For the text-containing cell, return its midpoint in (x, y) coordinate format. 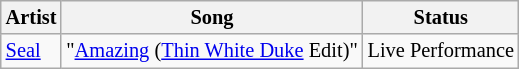
Artist (32, 17)
Song (212, 17)
Seal (32, 51)
Live Performance (441, 51)
"Amazing (Thin White Duke Edit)" (212, 51)
Status (441, 17)
